Output the (X, Y) coordinate of the center of the cell containing the given text.  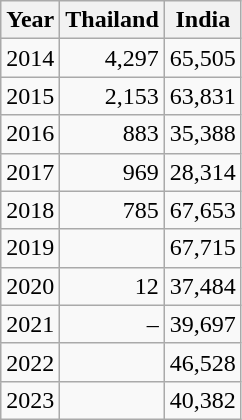
2019 (30, 248)
40,382 (202, 400)
12 (112, 286)
2017 (30, 172)
2020 (30, 286)
Year (30, 20)
2016 (30, 134)
2,153 (112, 96)
2023 (30, 400)
883 (112, 134)
969 (112, 172)
2014 (30, 58)
67,715 (202, 248)
63,831 (202, 96)
39,697 (202, 324)
2015 (30, 96)
2018 (30, 210)
35,388 (202, 134)
Thailand (112, 20)
2022 (30, 362)
785 (112, 210)
– (112, 324)
4,297 (112, 58)
28,314 (202, 172)
2021 (30, 324)
37,484 (202, 286)
65,505 (202, 58)
India (202, 20)
67,653 (202, 210)
46,528 (202, 362)
